From the cell containing the given text, extract its center point as (X, Y) coordinate. 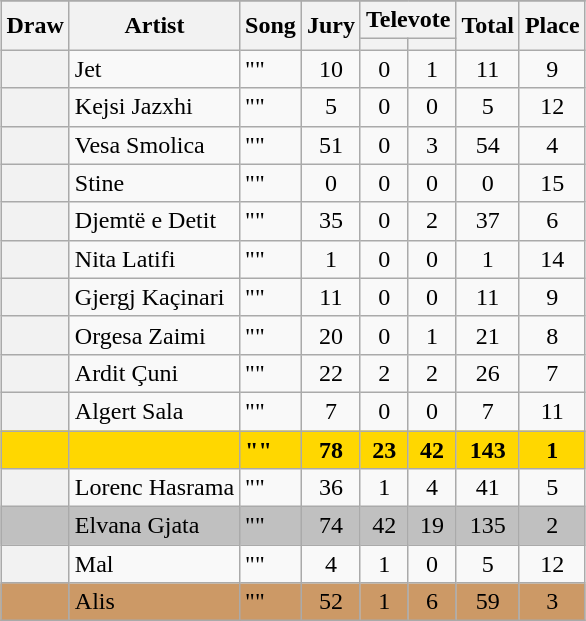
22 (330, 373)
135 (488, 526)
Draw (35, 26)
Jet (154, 69)
143 (488, 449)
59 (488, 602)
26 (488, 373)
Ardit Çuni (154, 373)
Jury (330, 26)
Song (271, 26)
52 (330, 602)
14 (552, 259)
35 (330, 221)
37 (488, 221)
21 (488, 335)
19 (432, 526)
51 (330, 145)
36 (330, 488)
41 (488, 488)
Orgesa Zaimi (154, 335)
20 (330, 335)
Alis (154, 602)
Kejsi Jazxhi (154, 107)
15 (552, 183)
10 (330, 69)
Djemtë e Detit (154, 221)
Vesa Smolica (154, 145)
Elvana Gjata (154, 526)
8 (552, 335)
23 (384, 449)
Place (552, 26)
Lorenc Hasrama (154, 488)
Stine (154, 183)
78 (330, 449)
Gjergj Kaçinari (154, 297)
Televote (408, 20)
Artist (154, 26)
Algert Sala (154, 411)
Total (488, 26)
Nita Latifi (154, 259)
Mal (154, 564)
54 (488, 145)
74 (330, 526)
